Find where the given text appears and provide that cell's center as [x, y] coordinate. 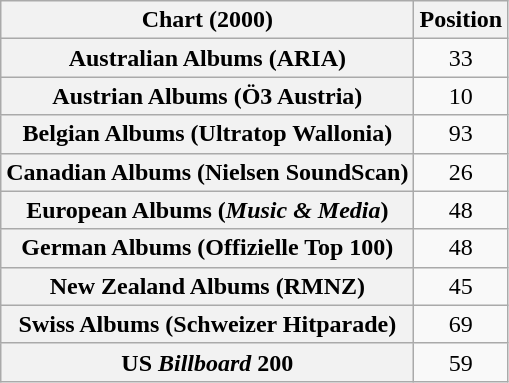
US Billboard 200 [208, 362]
Canadian Albums (Nielsen SoundScan) [208, 172]
Australian Albums (ARIA) [208, 58]
59 [461, 362]
10 [461, 96]
German Albums (Offizielle Top 100) [208, 248]
26 [461, 172]
45 [461, 286]
Chart (2000) [208, 20]
Austrian Albums (Ö3 Austria) [208, 96]
93 [461, 134]
European Albums (Music & Media) [208, 210]
Swiss Albums (Schweizer Hitparade) [208, 324]
33 [461, 58]
Belgian Albums (Ultratop Wallonia) [208, 134]
Position [461, 20]
69 [461, 324]
New Zealand Albums (RMNZ) [208, 286]
